Provide the (x, y) coordinate of the cell's center where the given text is located.  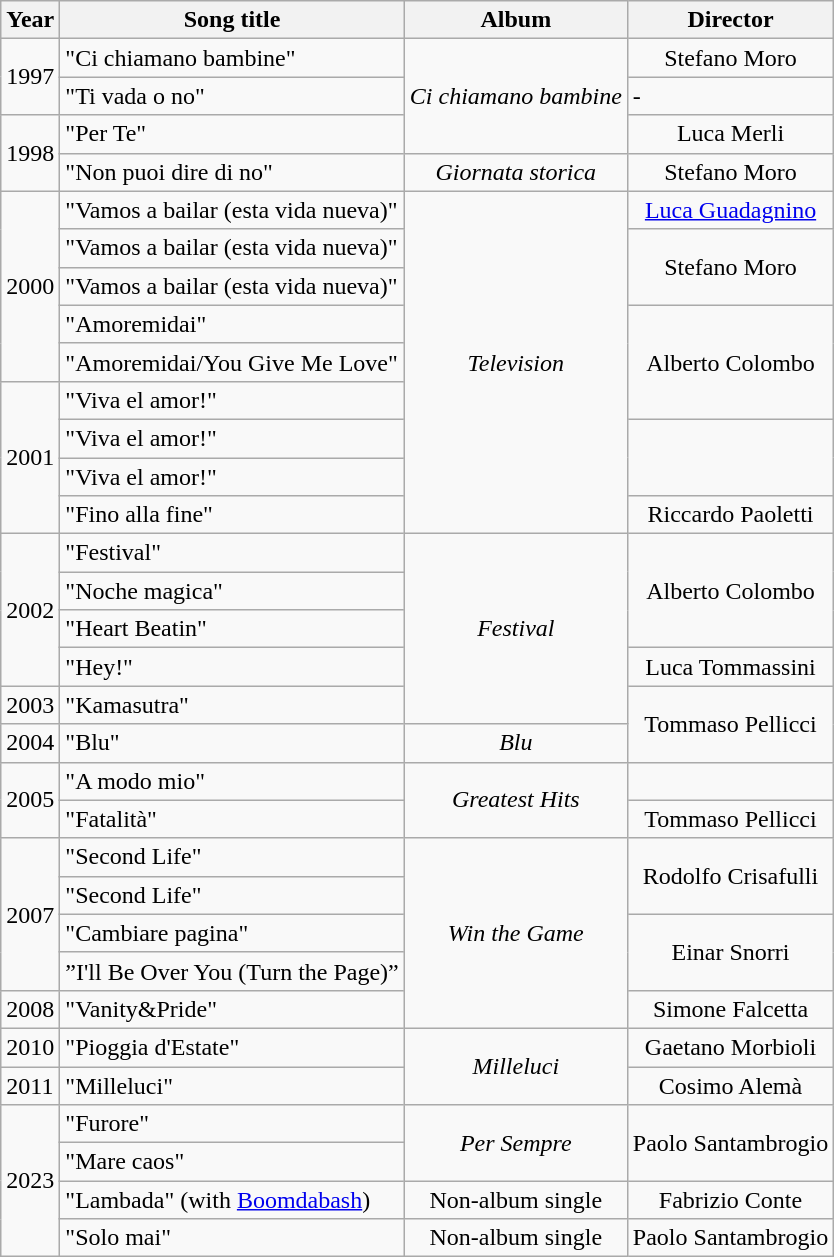
"Ti vada o no" (232, 96)
"Kamasutra" (232, 705)
2003 (30, 705)
Gaetano Morbioli (730, 1047)
Milleluci (516, 1066)
"Festival" (232, 553)
"Ci chiamano bambine" (232, 58)
Simone Falcetta (730, 1009)
"Non puoi dire di no" (232, 172)
"Noche magica" (232, 591)
Rodolfo Crisafulli (730, 876)
2007 (30, 914)
2000 (30, 286)
Luca Tommassini (730, 667)
2010 (30, 1047)
Fabrizio Conte (730, 1200)
"Cambiare pagina" (232, 933)
"Lambada" (with Boomdabash) (232, 1200)
2002 (30, 610)
2005 (30, 800)
- (730, 96)
Cosimo Alemà (730, 1085)
2004 (30, 743)
"Vanity&Pride" (232, 1009)
"Heart Beatin" (232, 629)
"Amoremidai" (232, 324)
"Fatalità" (232, 819)
Einar Snorri (730, 952)
"Mare caos" (232, 1162)
Ci chiamano bambine (516, 96)
1997 (30, 77)
Per Sempre (516, 1143)
Win the Game (516, 933)
Riccardo Paoletti (730, 515)
"Fino alla fine" (232, 515)
"Blu" (232, 743)
"Milleluci" (232, 1085)
Festival (516, 629)
Year (30, 20)
1998 (30, 153)
Director (730, 20)
2023 (30, 1181)
”I'll Be Over You (Turn the Page)” (232, 971)
"Furore" (232, 1124)
Album (516, 20)
Giornata storica (516, 172)
2011 (30, 1085)
2001 (30, 457)
Luca Guadagnino (730, 210)
Song title (232, 20)
Luca Merli (730, 134)
"Per Te" (232, 134)
Blu (516, 743)
"Amoremidai/You Give Me Love" (232, 362)
"A modo mio" (232, 781)
"Solo mai" (232, 1238)
"Hey!" (232, 667)
Greatest Hits (516, 800)
"Pioggia d'Estate" (232, 1047)
2008 (30, 1009)
Television (516, 362)
